Capture the cell that displays the provided text and extract its (X, Y) central coordinate. 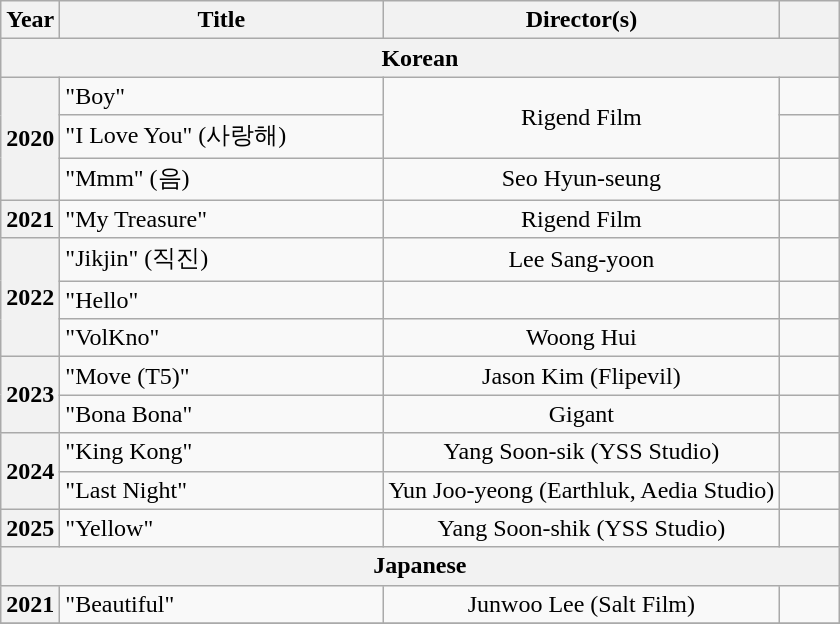
Yang Soon-sik (YSS Studio) (582, 452)
Yang Soon-shik (YSS Studio) (582, 528)
"Beautiful" (222, 604)
Woong Hui (582, 338)
"My Treasure" (222, 219)
"I Love You" (사랑해) (222, 136)
Gigant (582, 414)
"Hello" (222, 300)
2020 (30, 138)
Director(s) (582, 20)
Seo Hyun-seung (582, 180)
Japanese (420, 566)
Title (222, 20)
Jason Kim (Flipevil) (582, 376)
2024 (30, 471)
"Bona Bona" (222, 414)
Year (30, 20)
"Mmm" (음) (222, 180)
2023 (30, 395)
"Boy" (222, 96)
Junwoo Lee (Salt Film) (582, 604)
"VolKno" (222, 338)
"Move (T5)" (222, 376)
Korean (420, 58)
"Jikjin" (직진) (222, 260)
"Yellow" (222, 528)
Yun Joo-yeong (Earthluk, Aedia Studio) (582, 490)
2022 (30, 298)
"Last Night" (222, 490)
Lee Sang-yoon (582, 260)
"King Kong" (222, 452)
2025 (30, 528)
